Identify which cell holds the provided text, then report its [x, y] central coordinate. 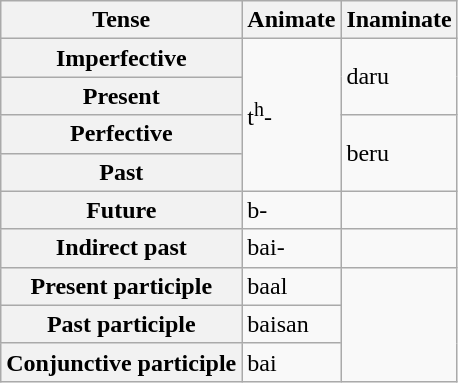
Imperfective [122, 58]
Future [122, 210]
Inaminate [399, 20]
Present [122, 96]
Past participle [122, 324]
Perfective [122, 134]
bai [292, 362]
Animate [292, 20]
th- [292, 115]
b- [292, 210]
Present participle [122, 286]
baal [292, 286]
baisan [292, 324]
daru [399, 77]
Conjunctive participle [122, 362]
bai- [292, 248]
Indirect past [122, 248]
Tense [122, 20]
beru [399, 153]
Past [122, 172]
